Locate the cell with the specified text and output its [x, y] center coordinate. 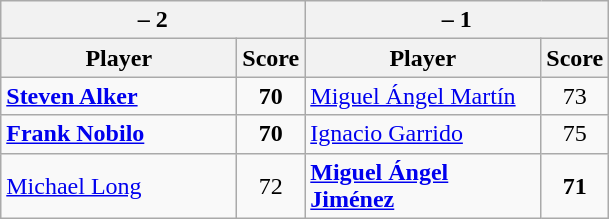
Michael Long [119, 186]
Ignacio Garrido [423, 134]
– 1 [457, 20]
Miguel Ángel Jiménez [423, 186]
Steven Alker [119, 96]
– 2 [153, 20]
72 [271, 186]
75 [575, 134]
Miguel Ángel Martín [423, 96]
71 [575, 186]
73 [575, 96]
Frank Nobilo [119, 134]
